Output the [x, y] coordinate of the center of the cell containing the given text.  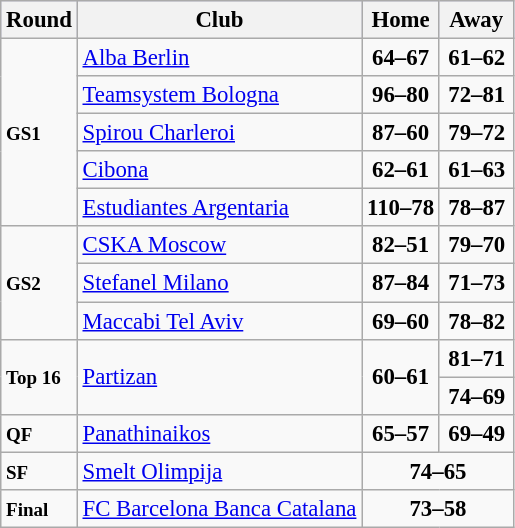
72–81 [476, 95]
61–63 [476, 170]
Cibona [220, 170]
64–67 [401, 58]
82–51 [401, 245]
62–61 [401, 170]
78–82 [476, 321]
74–69 [476, 396]
Teamsystem Bologna [220, 95]
Partizan [220, 376]
Final [39, 509]
Estudiantes Argentaria [220, 208]
Round [39, 20]
69–49 [476, 433]
79–70 [476, 245]
Club [220, 20]
GS1 [39, 133]
Home [401, 20]
69–60 [401, 321]
QF [39, 433]
CSKA Moscow [220, 245]
FC Barcelona Banca Catalana [220, 509]
81–71 [476, 358]
Maccabi Tel Aviv [220, 321]
79–72 [476, 133]
Stefanel Milano [220, 283]
65–57 [401, 433]
Alba Berlin [220, 58]
73–58 [438, 509]
Away [476, 20]
78–87 [476, 208]
96–80 [401, 95]
Spirou Charleroi [220, 133]
71–73 [476, 283]
74–65 [438, 471]
110–78 [401, 208]
87–84 [401, 283]
SF [39, 471]
GS2 [39, 282]
Smelt Olimpija [220, 471]
61–62 [476, 58]
60–61 [401, 376]
Panathinaikos [220, 433]
Top 16 [39, 376]
87–60 [401, 133]
